Determine the [X, Y] coordinate at the center of the cell enclosing the given text.  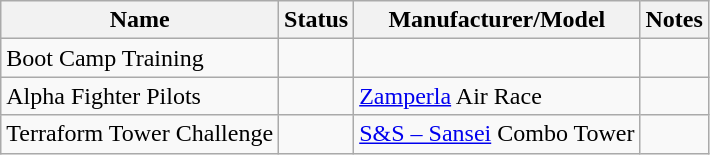
Notes [674, 20]
Manufacturer/Model [497, 20]
Name [140, 20]
S&S – Sansei Combo Tower [497, 134]
Status [316, 20]
Zamperla Air Race [497, 96]
Terraform Tower Challenge [140, 134]
Boot Camp Training [140, 58]
Alpha Fighter Pilots [140, 96]
